From the cell containing the given text, extract its center point as [x, y] coordinate. 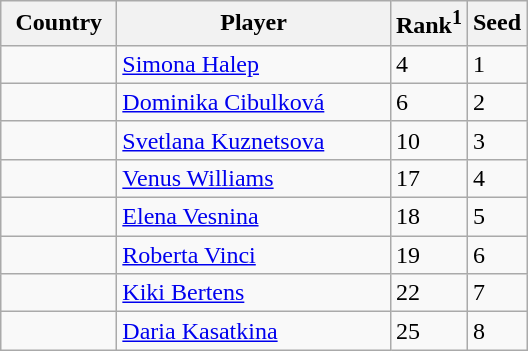
Rank1 [428, 24]
8 [496, 331]
5 [496, 217]
Player [254, 24]
22 [428, 293]
1 [496, 64]
3 [496, 140]
Roberta Vinci [254, 255]
10 [428, 140]
Country [59, 24]
25 [428, 331]
Daria Kasatkina [254, 331]
Dominika Cibulková [254, 102]
2 [496, 102]
Simona Halep [254, 64]
Venus Williams [254, 178]
Elena Vesnina [254, 217]
19 [428, 255]
Seed [496, 24]
17 [428, 178]
18 [428, 217]
7 [496, 293]
Svetlana Kuznetsova [254, 140]
Kiki Bertens [254, 293]
